Output the [X, Y] coordinate of the center of the cell containing the given text.  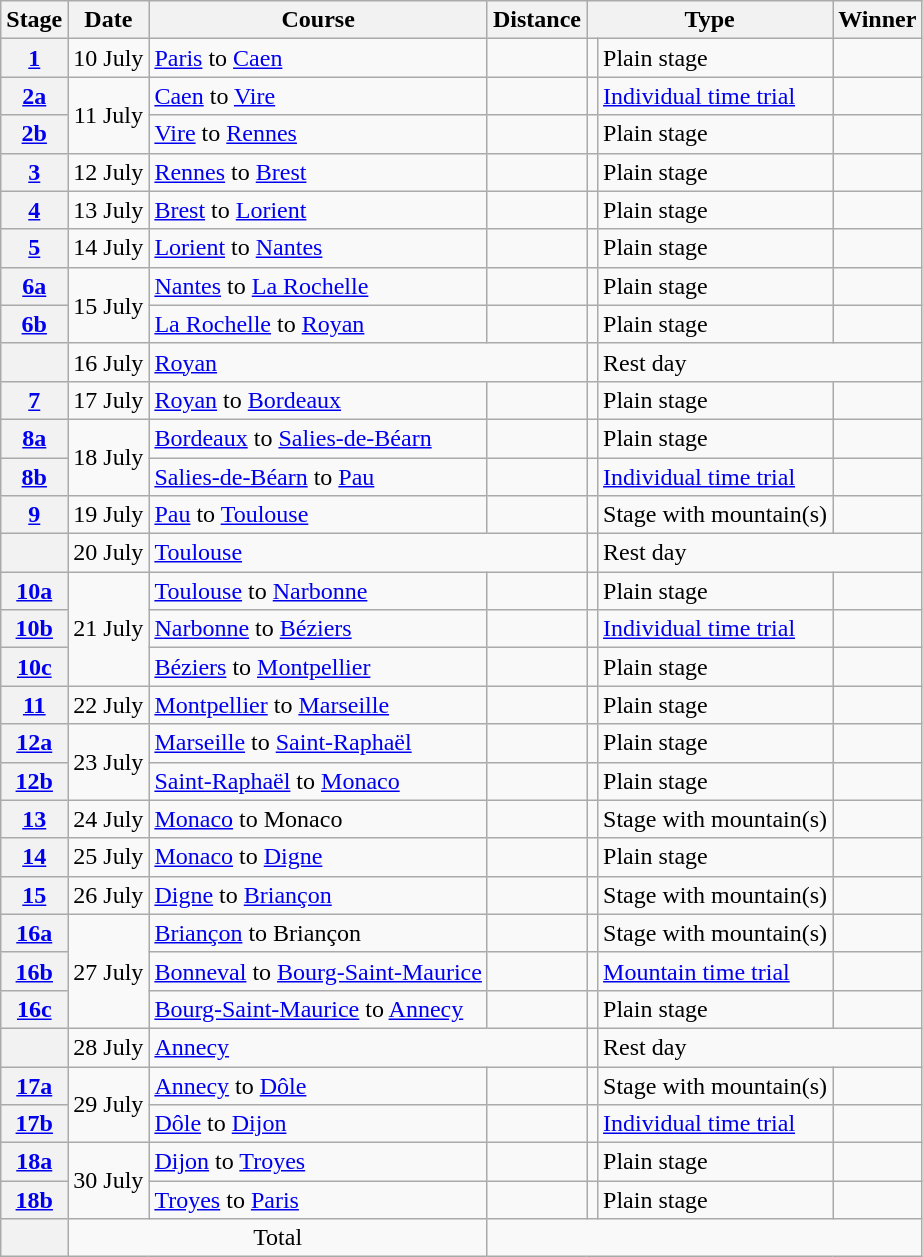
Digne to Briançon [318, 895]
16a [34, 933]
16 July [108, 362]
29 July [108, 1104]
30 July [108, 1181]
Salies-de-Béarn to Pau [318, 477]
10 July [108, 58]
Royan to Bordeaux [318, 400]
20 July [108, 553]
Troyes to Paris [318, 1200]
Caen to Vire [318, 96]
Annecy [368, 1047]
24 July [108, 819]
Vire to Rennes [318, 134]
2a [34, 96]
13 [34, 819]
2b [34, 134]
Total [278, 1238]
Mountain time trial [716, 971]
Bonneval to Bourg-Saint-Maurice [318, 971]
26 July [108, 895]
Stage [34, 20]
12 July [108, 172]
Bourg-Saint-Maurice to Annecy [318, 1009]
25 July [108, 857]
7 [34, 400]
Saint-Raphaël to Monaco [318, 781]
21 July [108, 629]
10b [34, 629]
Date [108, 20]
17b [34, 1124]
9 [34, 515]
16b [34, 971]
11 [34, 705]
6b [34, 324]
Briançon to Briançon [318, 933]
10c [34, 667]
Royan [368, 362]
Marseille to Saint-Raphaël [318, 743]
12b [34, 781]
3 [34, 172]
14 [34, 857]
Rennes to Brest [318, 172]
Annecy to Dôle [318, 1085]
1 [34, 58]
10a [34, 591]
23 July [108, 762]
Nantes to La Rochelle [318, 286]
Dijon to Troyes [318, 1162]
Winner [878, 20]
18b [34, 1200]
5 [34, 248]
Toulouse to Narbonne [318, 591]
12a [34, 743]
16c [34, 1009]
28 July [108, 1047]
4 [34, 210]
Type [709, 20]
Toulouse [368, 553]
11 July [108, 115]
15 [34, 895]
18a [34, 1162]
27 July [108, 971]
Pau to Toulouse [318, 515]
8a [34, 438]
8b [34, 477]
Brest to Lorient [318, 210]
Dôle to Dijon [318, 1124]
Lorient to Nantes [318, 248]
Montpellier to Marseille [318, 705]
Distance [536, 20]
19 July [108, 515]
22 July [108, 705]
18 July [108, 457]
Monaco to Digne [318, 857]
17a [34, 1085]
Béziers to Montpellier [318, 667]
Paris to Caen [318, 58]
17 July [108, 400]
Bordeaux to Salies-de-Béarn [318, 438]
6a [34, 286]
Course [318, 20]
La Rochelle to Royan [318, 324]
Monaco to Monaco [318, 819]
15 July [108, 305]
14 July [108, 248]
Narbonne to Béziers [318, 629]
13 July [108, 210]
